Search for the cell housing the specified text and yield its (x, y) center coordinate. 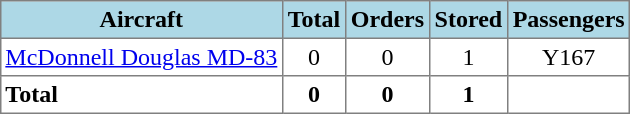
McDonnell Douglas MD-83 (141, 57)
Aircraft (141, 20)
Orders (388, 20)
Stored (468, 20)
Passengers (568, 20)
Y167 (568, 57)
